Scan for the cell matching the given text and deliver its (x, y) coordinate at center. 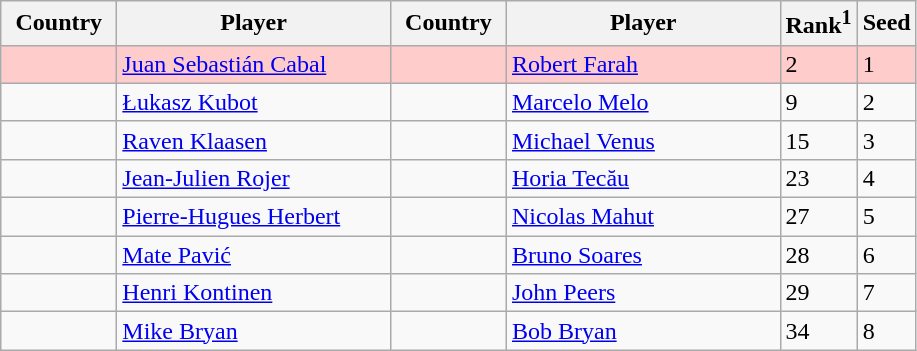
Nicolas Mahut (643, 217)
8 (886, 331)
4 (886, 178)
Marcelo Melo (643, 102)
15 (818, 140)
9 (818, 102)
Horia Tecău (643, 178)
Bruno Soares (643, 255)
6 (886, 255)
Seed (886, 24)
Mate Pavić (254, 255)
1 (886, 64)
34 (818, 331)
Jean-Julien Rojer (254, 178)
Juan Sebastián Cabal (254, 64)
7 (886, 293)
Rank1 (818, 24)
John Peers (643, 293)
28 (818, 255)
5 (886, 217)
Pierre-Hugues Herbert (254, 217)
Raven Klaasen (254, 140)
Bob Bryan (643, 331)
Michael Venus (643, 140)
27 (818, 217)
3 (886, 140)
Robert Farah (643, 64)
Łukasz Kubot (254, 102)
Mike Bryan (254, 331)
29 (818, 293)
Henri Kontinen (254, 293)
23 (818, 178)
